Detect which cell encompasses the target text, then output its [x, y] center coordinate. 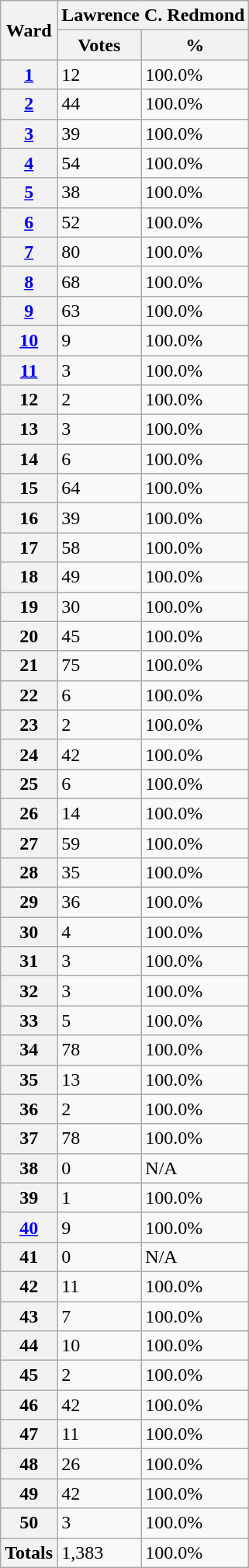
34 [29, 1050]
32 [29, 991]
41 [29, 1257]
43 [29, 1316]
25 [29, 784]
24 [29, 754]
64 [99, 488]
33 [29, 1020]
8 [29, 281]
59 [99, 843]
54 [99, 163]
1,383 [99, 1552]
Ward [29, 30]
29 [29, 902]
63 [99, 311]
Totals [29, 1552]
46 [29, 1405]
20 [29, 636]
21 [29, 666]
27 [29, 843]
50 [29, 1523]
58 [99, 548]
17 [29, 548]
28 [29, 873]
52 [99, 222]
31 [29, 961]
18 [29, 577]
37 [29, 1139]
80 [99, 252]
40 [29, 1227]
15 [29, 488]
Votes [99, 45]
% [195, 45]
23 [29, 725]
68 [99, 281]
47 [29, 1434]
16 [29, 518]
48 [29, 1464]
22 [29, 695]
19 [29, 607]
75 [99, 666]
Lawrence C. Redmond [154, 16]
